Output the (x, y) coordinate of the center of the cell containing the given text.  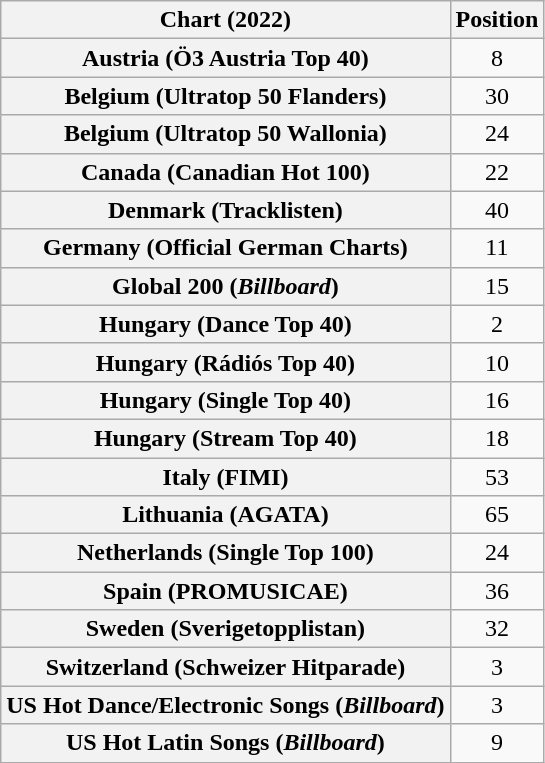
Global 200 (Billboard) (226, 286)
30 (497, 96)
Sweden (Sverigetopplistan) (226, 629)
22 (497, 172)
Belgium (Ultratop 50 Flanders) (226, 96)
15 (497, 286)
Canada (Canadian Hot 100) (226, 172)
Belgium (Ultratop 50 Wallonia) (226, 134)
US Hot Latin Songs (Billboard) (226, 743)
10 (497, 362)
18 (497, 438)
2 (497, 324)
Hungary (Stream Top 40) (226, 438)
Hungary (Dance Top 40) (226, 324)
Netherlands (Single Top 100) (226, 553)
65 (497, 515)
40 (497, 210)
Chart (2022) (226, 20)
US Hot Dance/Electronic Songs (Billboard) (226, 705)
Lithuania (AGATA) (226, 515)
Hungary (Single Top 40) (226, 400)
Switzerland (Schweizer Hitparade) (226, 667)
32 (497, 629)
Italy (FIMI) (226, 477)
Germany (Official German Charts) (226, 248)
16 (497, 400)
9 (497, 743)
8 (497, 58)
Position (497, 20)
Spain (PROMUSICAE) (226, 591)
Austria (Ö3 Austria Top 40) (226, 58)
11 (497, 248)
53 (497, 477)
Hungary (Rádiós Top 40) (226, 362)
Denmark (Tracklisten) (226, 210)
36 (497, 591)
